Provide the [x, y] coordinate of the cell's center where the given text is located.  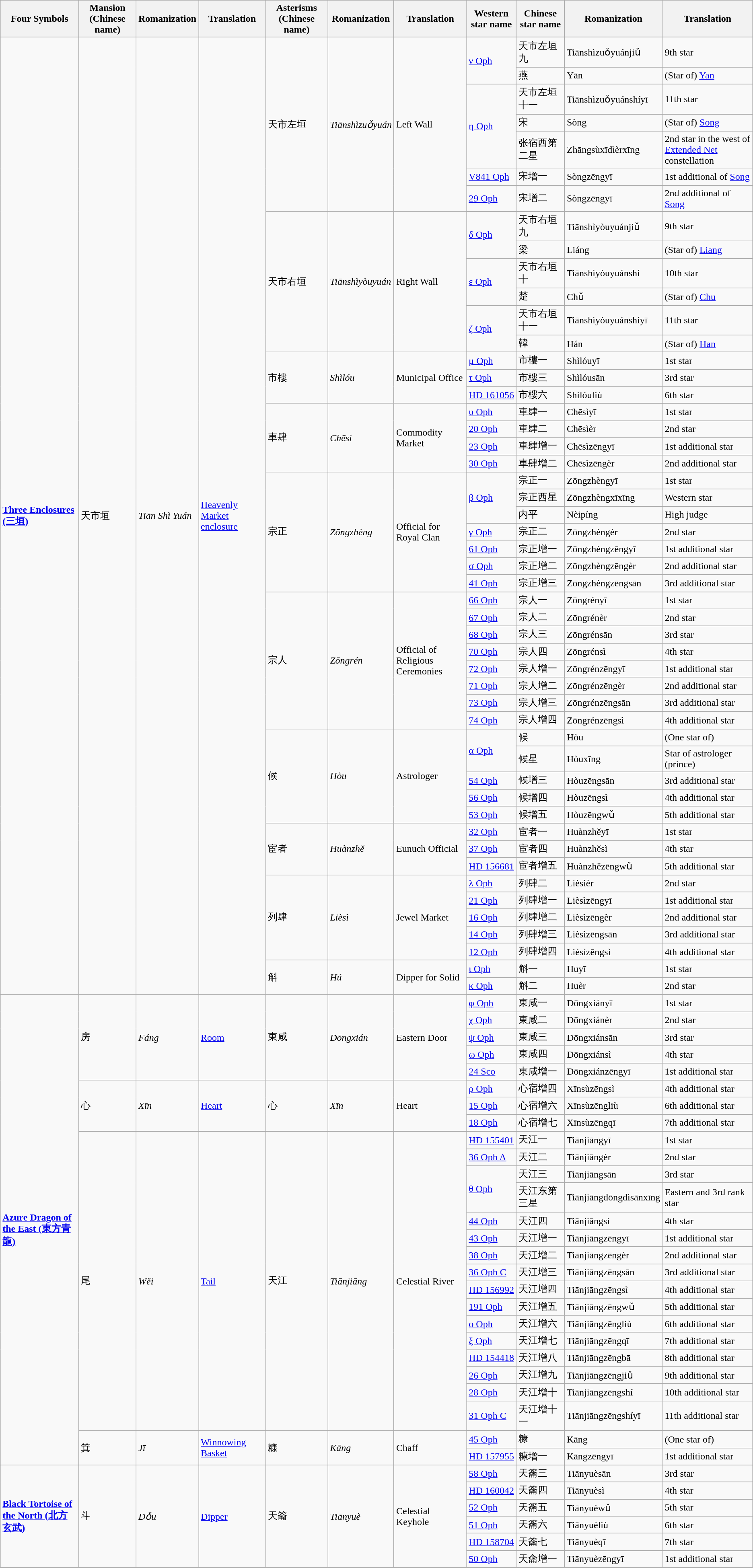
Tiān Shì Yuán [167, 516]
18 Oph [492, 1123]
8th additional star [708, 1358]
ε Oph [492, 282]
Lièsìzēngèr [613, 918]
Zōngrénzēngèr [613, 686]
12 Oph [492, 951]
Hòuxīng [613, 759]
東咸三 [541, 1038]
11th additional star [708, 1416]
Tiānyuèqī [613, 1542]
τ Oph [492, 378]
(Star of) Yan [708, 76]
HD 161056 [492, 395]
宗人增二 [541, 686]
9th additional star [708, 1375]
列肆增四 [541, 951]
車肆二 [541, 430]
45 Oph [492, 1439]
天江四 [541, 1221]
宋 [541, 123]
张宿西第二星 [541, 150]
宗正二 [541, 532]
Chaff [430, 1448]
候增四 [541, 798]
Lièsìzēngyī [613, 901]
Zōngzhèngèr [613, 532]
箕 [107, 1448]
車肆增二 [541, 463]
HD 157955 [492, 1457]
Eastern and 3rd rank star [708, 1198]
梁 [541, 250]
23 Oph [492, 446]
市樓六 [541, 395]
房 [107, 1038]
Tiānyuèliù [613, 1525]
Western star name [492, 19]
V841 Oph [492, 177]
Chēsìyī [613, 412]
斛一 [541, 969]
67 Oph [492, 618]
ψ Oph [492, 1038]
心宿增七 [541, 1123]
車肆 [296, 438]
東咸一 [541, 1003]
斛 [296, 977]
24 Sco [492, 1071]
斛二 [541, 986]
53 Oph [492, 815]
天市右垣十 [541, 273]
天市右垣 [296, 282]
Tiānjiāngsì [613, 1221]
51 Oph [492, 1525]
Zōngrénzēngsān [613, 703]
Lièsìèr [613, 883]
HD 160042 [492, 1490]
糠增一 [541, 1457]
HD 156681 [492, 866]
Chēsì [361, 438]
Tiānjiāngzēngsān [613, 1272]
天江增八 [541, 1358]
宗人增三 [541, 703]
Chēsìèr [613, 430]
宦者一 [541, 832]
燕 [541, 76]
66 Oph [492, 601]
37 Oph [492, 849]
Zōngrénzēngsì [613, 720]
Tiānyuèwǔ [613, 1508]
天江增十一 [541, 1416]
天市垣 [107, 516]
5th star [708, 1508]
東咸增一 [541, 1071]
Eastern Door [430, 1038]
58 Oph [492, 1473]
Tiānjiāngzēngwǔ [613, 1307]
列肆二 [541, 883]
宦者 [296, 849]
36 Oph A [492, 1157]
Celestial Keyhole [430, 1516]
Dipper for Solid [430, 977]
HD 156992 [492, 1289]
Huànzhězēngwǔ [613, 866]
28 Oph [492, 1392]
Zōngzhèngyī [613, 481]
Tiānshìzuǒyuán [361, 125]
天市右垣十一 [541, 320]
車肆一 [541, 412]
Huèr [613, 986]
61 Oph [492, 549]
宗人增一 [541, 669]
71 Oph [492, 686]
東咸 [296, 1038]
λ Oph [492, 883]
Zōngrén [361, 660]
Tiānshìyòuyuán [361, 282]
36 Oph C [492, 1272]
列肆增三 [541, 935]
7th star [708, 1542]
30 Oph [492, 463]
Tiānjiāngzēngqī [613, 1341]
Three Enclosures (三垣) [39, 516]
内平 [541, 515]
41 Oph [492, 583]
σ Oph [492, 566]
Huànzhěsì [613, 849]
Kāngzēngyī [613, 1457]
天市右垣九 [541, 226]
70 Oph [492, 651]
Tiānjiāngzēngyī [613, 1239]
μ Oph [492, 361]
Western star [708, 498]
α Oph [492, 750]
Dōngxián [361, 1038]
Zōngrényī [613, 601]
Shìlóuliù [613, 395]
χ Oph [492, 1021]
Chēsìzēngèr [613, 463]
43 Oph [492, 1239]
η Oph [492, 126]
52 Oph [492, 1508]
宗正增一 [541, 549]
Tiānjiāngsān [613, 1174]
Tiānyuèsān [613, 1473]
候增五 [541, 815]
191 Oph [492, 1307]
Yān [613, 76]
HD 155401 [492, 1140]
韓 [541, 343]
Dōngxiánsān [613, 1038]
10th star [708, 273]
29 Oph [492, 199]
κ Oph [492, 986]
宗人二 [541, 618]
Tiānjiāngèr [613, 1157]
δ Oph [492, 235]
50 Oph [492, 1559]
Lièsìzēngsān [613, 935]
Right Wall [430, 282]
Xīnsùzēngqī [613, 1123]
Hòuzēngsān [613, 781]
Huànzhě [361, 849]
Tiānjiāngzēngliù [613, 1324]
Hòuzēngwǔ [613, 815]
市樓 [296, 378]
Azure Dragon of the East (東方青龍) [39, 1230]
Tiānjiāngzēngshíyī [613, 1416]
Jewel Market [430, 918]
宗正西星 [541, 498]
Zōngzhèngzēngèr [613, 566]
ω Oph [492, 1054]
Chēsìzēngyī [613, 446]
Astrologer [430, 776]
天江三 [541, 1174]
(Star of) Song [708, 123]
Hú [361, 977]
Tiānjiāngzēngèr [613, 1256]
56 Oph [492, 798]
ρ Oph [492, 1089]
38 Oph [492, 1256]
Star of astrologer (prince) [708, 759]
32 Oph [492, 832]
Shìlóu [361, 378]
Tail [232, 1281]
天籥六 [541, 1525]
1st additional of Song [708, 177]
宦者四 [541, 849]
Dōngxiánzēngyī [613, 1071]
HD 154418 [492, 1358]
2nd additional of Song [708, 199]
26 Oph [492, 1375]
尾 [107, 1281]
斗 [107, 1516]
20 Oph [492, 430]
14 Oph [492, 935]
HD 158704 [492, 1542]
10th additional star [708, 1392]
宗正增二 [541, 566]
東咸二 [541, 1021]
心宿增四 [541, 1089]
Tiānshìyòuyuánjiǔ [613, 226]
天江增六 [541, 1324]
天江增二 [541, 1256]
(Star of) Chu [708, 297]
Zōngzhèngxīxīng [613, 498]
2nd star in the west of Extended Net constellation [708, 150]
Huyī [613, 969]
Dipper [232, 1516]
Tiānshìyòuyuánshíyī [613, 320]
天江增五 [541, 1307]
宗正 [296, 532]
(Star of) Han [708, 343]
天江 [296, 1281]
Lièsì [361, 918]
天江增七 [541, 1341]
天籥五 [541, 1508]
Lièsìzēngsì [613, 951]
Zōngzhèngzēngyī [613, 549]
Heavenly Market enclosure [232, 516]
天江增一 [541, 1239]
Chinese star name [541, 19]
β Oph [492, 498]
宋增一 [541, 177]
東咸四 [541, 1054]
天江增三 [541, 1272]
Room [232, 1038]
Mansion (Chinese name) [107, 19]
天籥七 [541, 1542]
Winnowing Basket [232, 1448]
ι Oph [492, 969]
Tiānjiāng [361, 1281]
High judge [708, 515]
73 Oph [492, 703]
ζ Oph [492, 329]
72 Oph [492, 669]
Fáng [167, 1038]
天籥四 [541, 1490]
Tiānjiāngzēngsì [613, 1289]
宗人一 [541, 601]
γ Oph [492, 532]
Xīnsùzēngliù [613, 1106]
Tiānjiāngdōngdìsānxīng [613, 1198]
候星 [541, 759]
宗人四 [541, 651]
Nèipíng [613, 515]
Zōngzhèngzēngsān [613, 583]
Jī [167, 1448]
宋增二 [541, 199]
Xīnsùzēngsì [613, 1089]
Dōngxiánèr [613, 1021]
Asterisms (Chinese name) [296, 19]
天市左垣十一 [541, 99]
Zōngzhèng [361, 532]
Tiānshìyòuyuánshí [613, 273]
44 Oph [492, 1221]
Official of Religious Ceremonies [430, 660]
ξ Oph [492, 1341]
宗人 [296, 660]
φ Oph [492, 1003]
宗正增三 [541, 583]
天江二 [541, 1157]
Shìlóusān [613, 378]
54 Oph [492, 781]
ν Oph [492, 61]
宗正一 [541, 481]
Zhāngsùxīdìèrxīng [613, 150]
Commodity Market [430, 438]
列肆增一 [541, 901]
宦者增五 [541, 866]
Zōngrénzēngyī [613, 669]
宗人增四 [541, 720]
天江增九 [541, 1375]
Tiānjiāngzēngbā [613, 1358]
Hán [613, 343]
Huànzhěyī [613, 832]
市樓一 [541, 361]
天籥三 [541, 1473]
Chǔ [613, 297]
68 Oph [492, 635]
υ Oph [492, 412]
Left Wall [430, 125]
心宿增六 [541, 1106]
ο Oph [492, 1324]
楚 [541, 297]
Dōngxiánsì [613, 1054]
天江增十 [541, 1392]
Four Symbols [39, 19]
天江一 [541, 1140]
列肆增二 [541, 918]
Zōngrénsì [613, 651]
Tiānyuèsì [613, 1490]
Zōngrénsān [613, 635]
Tiānshìzuǒyuánshíyī [613, 99]
Official for Royal Clan [430, 532]
天市左垣 [296, 125]
θ Oph [492, 1190]
Dōngxiányī [613, 1003]
Zōngrénèr [613, 618]
Liáng [613, 250]
Municipal Office [430, 378]
15 Oph [492, 1106]
Tiānyuèzēngyī [613, 1559]
Tiānjiāngyī [613, 1140]
Sòng [613, 123]
Celestial River [430, 1281]
天江东第三星 [541, 1198]
(Star of) Liang [708, 250]
車肆增一 [541, 446]
Tiānjiāngzēngjiǔ [613, 1375]
Wěi [167, 1281]
Black Tortoise of the North (北方玄武) [39, 1516]
天籥 [296, 1516]
天市左垣九 [541, 52]
列肆 [296, 918]
21 Oph [492, 901]
Tiānyuè [361, 1516]
31 Oph C [492, 1416]
天江增四 [541, 1289]
天龠增一 [541, 1559]
Tiānshìzuǒyuánjiǔ [613, 52]
Shìlóuyī [613, 361]
16 Oph [492, 918]
宗人三 [541, 635]
Dǒu [167, 1516]
Eunuch Official [430, 849]
Tiānjiāngzēngshí [613, 1392]
候增三 [541, 781]
Hòuzēngsì [613, 798]
74 Oph [492, 720]
市樓三 [541, 378]
